Extract the [X, Y] coordinate from the center of the cell holding the provided text.  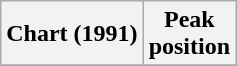
Chart (1991) [72, 34]
Peakposition [189, 34]
